Find where the given text appears and provide that cell's center as [X, Y] coordinate. 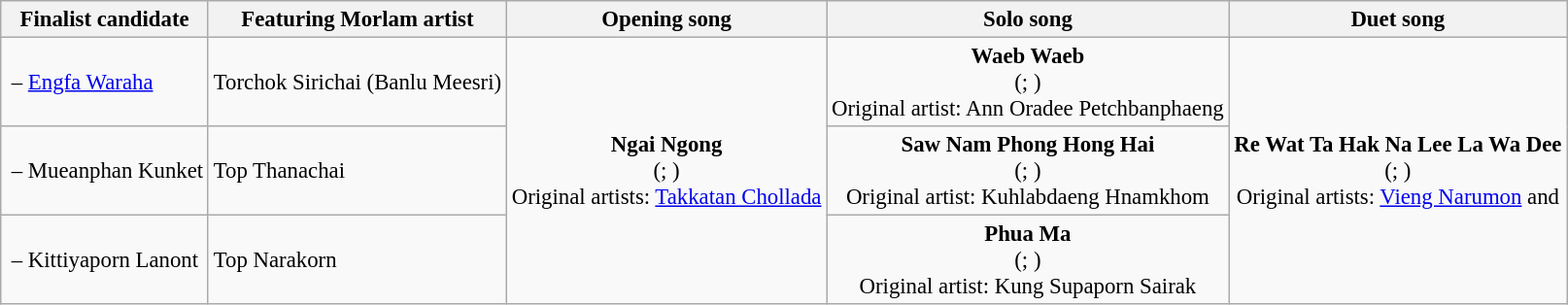
Torchok Sirichai (Banlu Meesri) [358, 83]
Top Narakorn [358, 260]
Featuring Morlam artist [358, 19]
Saw Nam Phong Hong Hai(; )Original artist: Kuhlabdaeng Hnamkhom [1028, 171]
Ngai Ngong(; )Original artists: Takkatan Chollada [666, 171]
Re Wat Ta Hak Na Lee La Wa Dee (; )Original artists: Vieng Narumon and [1398, 171]
Opening song [666, 19]
Solo song [1028, 19]
Top Thanachai [358, 171]
Finalist candidate [105, 19]
Waeb Waeb(; )Original artist: Ann Oradee Petchbanphaeng [1028, 83]
– Mueanphan Kunket [105, 171]
Phua Ma(; )Original artist: Kung Supaporn Sairak [1028, 260]
– Kittiyaporn Lanont [105, 260]
– Engfa Waraha [105, 83]
Duet song [1398, 19]
